For the text-containing cell, return its midpoint in (X, Y) coordinate format. 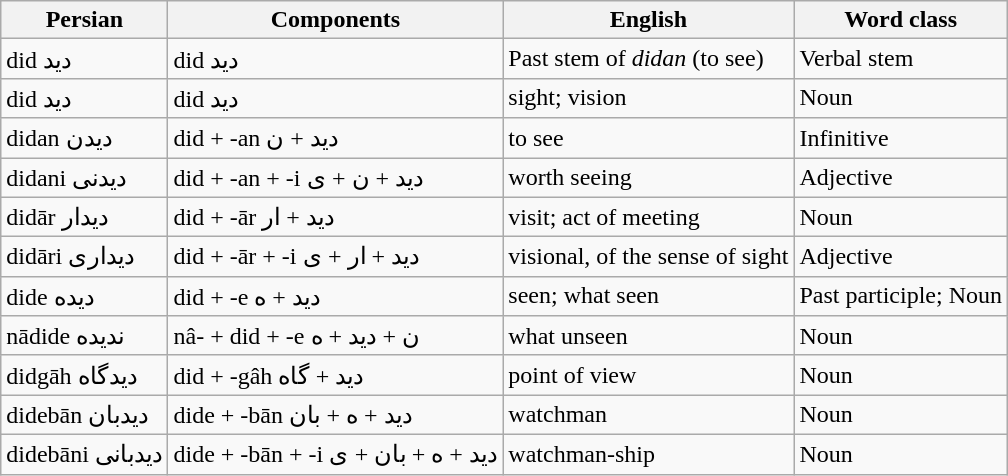
to see (648, 138)
seen; what seen (648, 296)
didebān دیدبان (84, 415)
what unseen (648, 336)
Infinitive (901, 138)
point of view (648, 375)
English (648, 20)
worth seeing (648, 178)
didan دیدن (84, 138)
did + -ār دید + ار (336, 217)
Verbal stem (901, 59)
didgāh دیدگاه (84, 375)
dide + -bān + -i دید + ه + بان + ی (336, 454)
didāri دیداری (84, 257)
sight; vision (648, 98)
visional, of the sense of sight (648, 257)
Past participle; Noun (901, 296)
did + -e دید + ه (336, 296)
dide دیده (84, 296)
did + -an + -i دید + ن + ی (336, 178)
didani دیدنی (84, 178)
watchman (648, 415)
did + -an دید + ن (336, 138)
did + -ār + -i دید + ار + ی (336, 257)
watchman-ship (648, 454)
Components (336, 20)
Past stem of didan (to see) (648, 59)
visit; act of meeting (648, 217)
Word class (901, 20)
didebāni دیدبانی (84, 454)
nādide ندیده (84, 336)
didār دیدار (84, 217)
did + -gâh دید + گاه (336, 375)
Persian (84, 20)
nâ- + did + -e ن + دید + ه (336, 336)
dide + -bān دید + ه + بان (336, 415)
